From the cell containing the given text, extract its center point as (X, Y) coordinate. 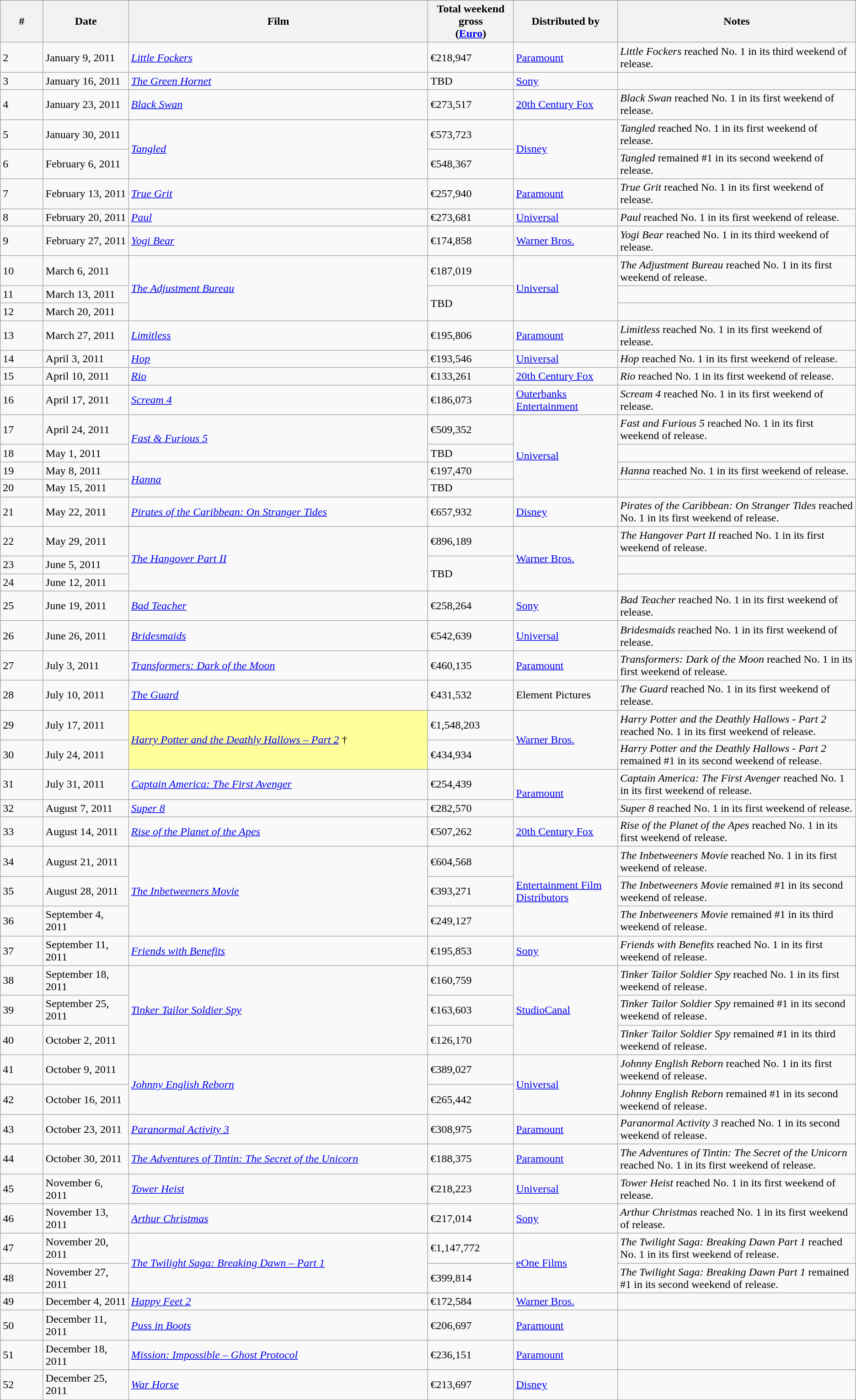
The Adventures of Tintin: The Secret of the Unicorn (278, 1159)
March 6, 2011 (86, 271)
€604,568 (471, 862)
November 20, 2011 (86, 1249)
September 4, 2011 (86, 921)
€573,723 (471, 134)
€273,681 (471, 217)
January 30, 2011 (86, 134)
July 3, 2011 (86, 665)
Notes (737, 21)
February 20, 2011 (86, 217)
15 (22, 376)
€218,223 (471, 1188)
August 28, 2011 (86, 891)
33 (22, 831)
Bad Teacher reached No. 1 in its first weekend of release. (737, 606)
The Inbetweeners Movie (278, 891)
18 (22, 453)
37 (22, 950)
€1,548,203 (471, 724)
July 31, 2011 (86, 785)
Outerbanks Entertainment (566, 400)
€186,073 (471, 400)
The Guard (278, 695)
6 (22, 164)
€213,697 (471, 1385)
June 5, 2011 (86, 565)
€308,975 (471, 1129)
April 17, 2011 (86, 400)
Fast & Furious 5 (278, 438)
Bridesmaids (278, 636)
50 (22, 1325)
€172,584 (471, 1302)
€257,940 (471, 194)
€187,019 (471, 271)
The Inbetweeners Movie reached No. 1 in its first weekend of release. (737, 862)
43 (22, 1129)
August 7, 2011 (86, 808)
Tangled reached No. 1 in its first weekend of release. (737, 134)
52 (22, 1385)
14 (22, 359)
July 24, 2011 (86, 755)
48 (22, 1278)
44 (22, 1159)
Scream 4 reached No. 1 in its first weekend of release. (737, 400)
The Inbetweeners Movie remained #1 in its second weekend of release. (737, 891)
40 (22, 1040)
32 (22, 808)
October 2, 2011 (86, 1040)
Harry Potter and the Deathly Hallows - Part 2 reached No. 1 in its first weekend of release. (737, 724)
Entertainment Film Distributors (566, 891)
31 (22, 785)
Tower Heist (278, 1188)
13 (22, 335)
51 (22, 1355)
€236,151 (471, 1355)
10 (22, 271)
July 10, 2011 (86, 695)
27 (22, 665)
Film (278, 21)
Pirates of the Caribbean: On Stranger Tides reached No. 1 in its first weekend of release. (737, 511)
€217,014 (471, 1218)
eOne Films (566, 1263)
StudioCanal (566, 1010)
11 (22, 294)
January 23, 2011 (86, 104)
War Horse (278, 1385)
The Adjustment Bureau (278, 288)
Fast and Furious 5 reached No. 1 in its first weekend of release. (737, 430)
€431,532 (471, 695)
€657,932 (471, 511)
August 14, 2011 (86, 831)
January 9, 2011 (86, 58)
Distributed by (566, 21)
20 (22, 488)
Rise of the Planet of the Apes (278, 831)
€160,759 (471, 981)
Tinker Tailor Soldier Spy reached No. 1 in its first weekend of release. (737, 981)
Scream 4 (278, 400)
Bad Teacher (278, 606)
Happy Feet 2 (278, 1302)
The Twilight Saga: Breaking Dawn – Part 1 (278, 1263)
Tangled (278, 149)
Hop (278, 359)
Arthur Christmas (278, 1218)
October 9, 2011 (86, 1069)
Bridesmaids reached No. 1 in its first weekend of release. (737, 636)
June 19, 2011 (86, 606)
Super 8 (278, 808)
€896,189 (471, 542)
25 (22, 606)
February 27, 2011 (86, 241)
Harry Potter and the Deathly Hallows - Part 2 remained #1 in its second weekend of release. (737, 755)
35 (22, 891)
May 22, 2011 (86, 511)
Mission: Impossible – Ghost Protocol (278, 1355)
Paranormal Activity 3 reached No. 1 in its second weekend of release. (737, 1129)
€399,814 (471, 1278)
16 (22, 400)
Hop reached No. 1 in its first weekend of release. (737, 359)
€542,639 (471, 636)
49 (22, 1302)
October 23, 2011 (86, 1129)
Yogi Bear reached No. 1 in its third weekend of release. (737, 241)
# (22, 21)
€265,442 (471, 1100)
November 6, 2011 (86, 1188)
€249,127 (471, 921)
9 (22, 241)
Johnny English Reborn (278, 1084)
3 (22, 81)
Tinker Tailor Soldier Spy remained #1 in its second weekend of release. (737, 1010)
Super 8 reached No. 1 in its first weekend of release. (737, 808)
Yogi Bear (278, 241)
June 26, 2011 (86, 636)
€188,375 (471, 1159)
August 21, 2011 (86, 862)
22 (22, 542)
May 15, 2011 (86, 488)
€174,858 (471, 241)
Transformers: Dark of the Moon reached No. 1 in its first weekend of release. (737, 665)
Rio (278, 376)
March 13, 2011 (86, 294)
Paranormal Activity 3 (278, 1129)
€460,135 (471, 665)
€195,806 (471, 335)
Harry Potter and the Deathly Hallows – Part 2 † (278, 740)
41 (22, 1069)
Arthur Christmas reached No. 1 in its first weekend of release. (737, 1218)
April 24, 2011 (86, 430)
23 (22, 565)
December 25, 2011 (86, 1385)
Hanna (278, 479)
The Green Hornet (278, 81)
May 29, 2011 (86, 542)
5 (22, 134)
2 (22, 58)
May 8, 2011 (86, 471)
April 3, 2011 (86, 359)
Pirates of the Caribbean: On Stranger Tides (278, 511)
Tangled remained #1 in its second weekend of release. (737, 164)
47 (22, 1249)
€126,170 (471, 1040)
Johnny English Reborn reached No. 1 in its first weekend of release. (737, 1069)
€389,027 (471, 1069)
Puss in Boots (278, 1325)
36 (22, 921)
€133,261 (471, 376)
19 (22, 471)
€393,271 (471, 891)
Total weekend gross(Euro) (471, 21)
True Grit reached No. 1 in its first weekend of release. (737, 194)
Little Fockers reached No. 1 in its third weekend of release. (737, 58)
Limitless reached No. 1 in its first weekend of release. (737, 335)
€254,439 (471, 785)
Johnny English Reborn remained #1 in its second weekend of release. (737, 1100)
€197,470 (471, 471)
28 (22, 695)
October 16, 2011 (86, 1100)
The Twilight Saga: Breaking Dawn Part 1 remained #1 in its second weekend of release. (737, 1278)
December 18, 2011 (86, 1355)
March 20, 2011 (86, 311)
Rio reached No. 1 in its first weekend of release. (737, 376)
May 1, 2011 (86, 453)
Black Swan reached No. 1 in its first weekend of release. (737, 104)
€507,262 (471, 831)
€163,603 (471, 1010)
Little Fockers (278, 58)
True Grit (278, 194)
November 27, 2011 (86, 1278)
The Adventures of Tintin: The Secret of the Unicorn reached No. 1 in its first weekend of release. (737, 1159)
12 (22, 311)
January 16, 2011 (86, 81)
February 6, 2011 (86, 164)
February 13, 2011 (86, 194)
Paul (278, 217)
29 (22, 724)
26 (22, 636)
Rise of the Planet of the Apes reached No. 1 in its first weekend of release. (737, 831)
34 (22, 862)
Captain America: The First Avenger (278, 785)
€206,697 (471, 1325)
39 (22, 1010)
October 30, 2011 (86, 1159)
17 (22, 430)
Date (86, 21)
€273,517 (471, 104)
€282,570 (471, 808)
The Inbetweeners Movie remained #1 in its third weekend of release. (737, 921)
45 (22, 1188)
Tinker Tailor Soldier Spy (278, 1010)
4 (22, 104)
Limitless (278, 335)
Friends with Benefits reached No. 1 in its first weekend of release. (737, 950)
€1,147,772 (471, 1249)
The Twilight Saga: Breaking Dawn Part 1 reached No. 1 in its first weekend of release. (737, 1249)
Transformers: Dark of the Moon (278, 665)
€218,947 (471, 58)
April 10, 2011 (86, 376)
Hanna reached No. 1 in its first weekend of release. (737, 471)
March 27, 2011 (86, 335)
Tower Heist reached No. 1 in its first weekend of release. (737, 1188)
The Guard reached No. 1 in its first weekend of release. (737, 695)
8 (22, 217)
November 13, 2011 (86, 1218)
€193,546 (471, 359)
September 11, 2011 (86, 950)
The Hangover Part II reached No. 1 in its first weekend of release. (737, 542)
24 (22, 582)
Captain America: The First Avenger reached No. 1 in its first weekend of release. (737, 785)
September 18, 2011 (86, 981)
Element Pictures (566, 695)
€195,853 (471, 950)
30 (22, 755)
€434,934 (471, 755)
Friends with Benefits (278, 950)
June 12, 2011 (86, 582)
€258,264 (471, 606)
Paul reached No. 1 in its first weekend of release. (737, 217)
July 17, 2011 (86, 724)
€548,367 (471, 164)
The Hangover Part II (278, 559)
Black Swan (278, 104)
December 11, 2011 (86, 1325)
42 (22, 1100)
38 (22, 981)
7 (22, 194)
46 (22, 1218)
21 (22, 511)
The Adjustment Bureau reached No. 1 in its first weekend of release. (737, 271)
Tinker Tailor Soldier Spy remained #1 in its third weekend of release. (737, 1040)
December 4, 2011 (86, 1302)
September 25, 2011 (86, 1010)
€509,352 (471, 430)
